Pinpoint the cell where the given text exists, returning its (x, y) midpoint coordinate. 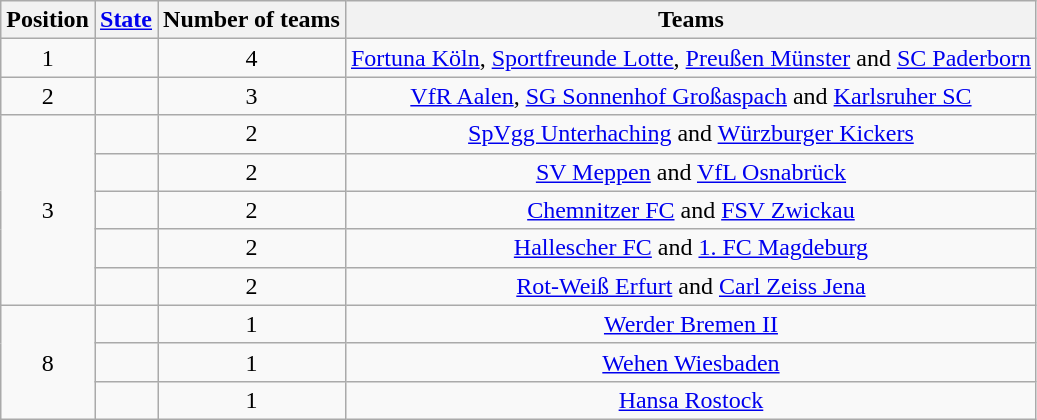
8 (48, 362)
Hallescher FC and 1. FC Magdeburg (690, 248)
Teams (690, 20)
Number of teams (252, 20)
4 (252, 58)
Wehen Wiesbaden (690, 362)
VfR Aalen, SG Sonnenhof Großaspach and Karlsruher SC (690, 96)
SV Meppen and VfL Osnabrück (690, 172)
Werder Bremen II (690, 324)
Fortuna Köln, Sportfreunde Lotte, Preußen Münster and SC Paderborn (690, 58)
Position (48, 20)
SpVgg Unterhaching and Würzburger Kickers (690, 134)
Chemnitzer FC and FSV Zwickau (690, 210)
State (126, 20)
Hansa Rostock (690, 400)
Rot-Weiß Erfurt and Carl Zeiss Jena (690, 286)
